Search for the cell housing the specified text and yield its [x, y] center coordinate. 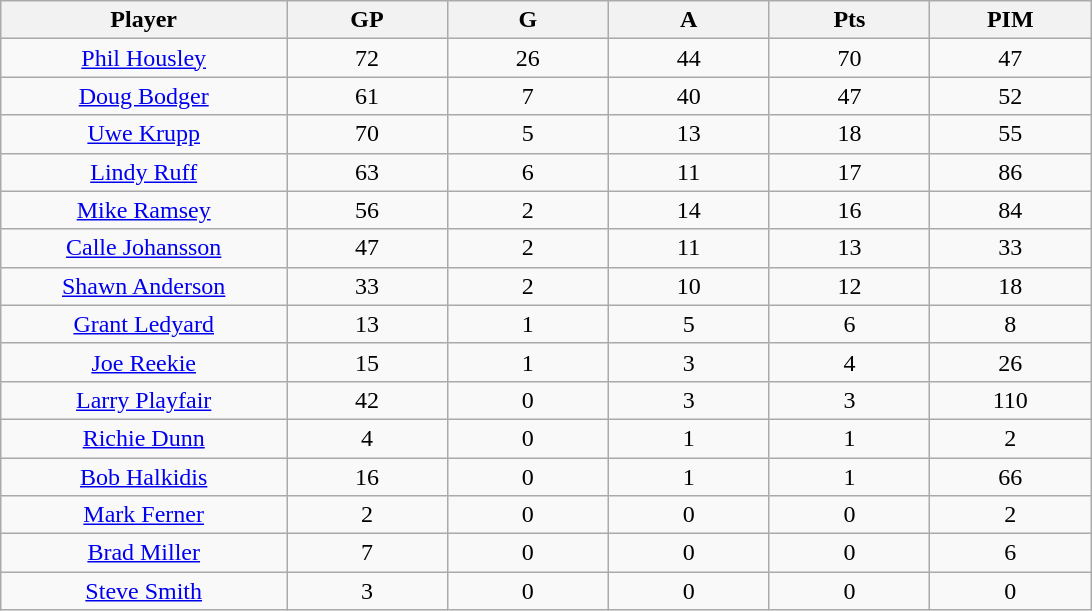
86 [1010, 172]
56 [368, 210]
Grant Ledyard [144, 324]
63 [368, 172]
Uwe Krupp [144, 134]
G [528, 20]
Doug Bodger [144, 96]
72 [368, 58]
Player [144, 20]
42 [368, 400]
10 [688, 286]
55 [1010, 134]
8 [1010, 324]
Phil Housley [144, 58]
84 [1010, 210]
Pts [850, 20]
Shawn Anderson [144, 286]
12 [850, 286]
40 [688, 96]
Mike Ramsey [144, 210]
GP [368, 20]
Bob Halkidis [144, 477]
15 [368, 362]
A [688, 20]
Steve Smith [144, 591]
14 [688, 210]
Lindy Ruff [144, 172]
52 [1010, 96]
Larry Playfair [144, 400]
44 [688, 58]
Mark Ferner [144, 515]
66 [1010, 477]
61 [368, 96]
Richie Dunn [144, 438]
Brad Miller [144, 553]
Calle Johansson [144, 248]
17 [850, 172]
Joe Reekie [144, 362]
PIM [1010, 20]
110 [1010, 400]
